Detect which cell encompasses the target text, then output its [x, y] center coordinate. 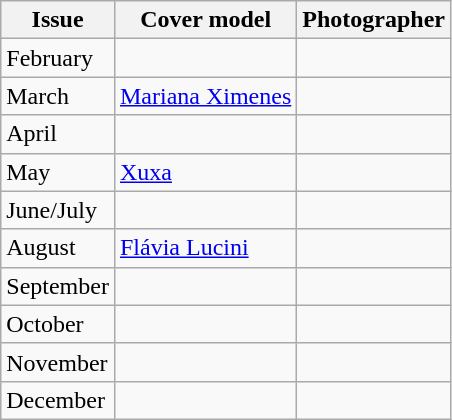
October [58, 324]
Cover model [205, 20]
February [58, 58]
Xuxa [205, 172]
September [58, 286]
June/July [58, 210]
March [58, 96]
Flávia Lucini [205, 248]
Issue [58, 20]
Mariana Ximenes [205, 96]
May [58, 172]
August [58, 248]
December [58, 400]
November [58, 362]
April [58, 134]
Photographer [374, 20]
